Search for the cell housing the specified text and yield its (x, y) center coordinate. 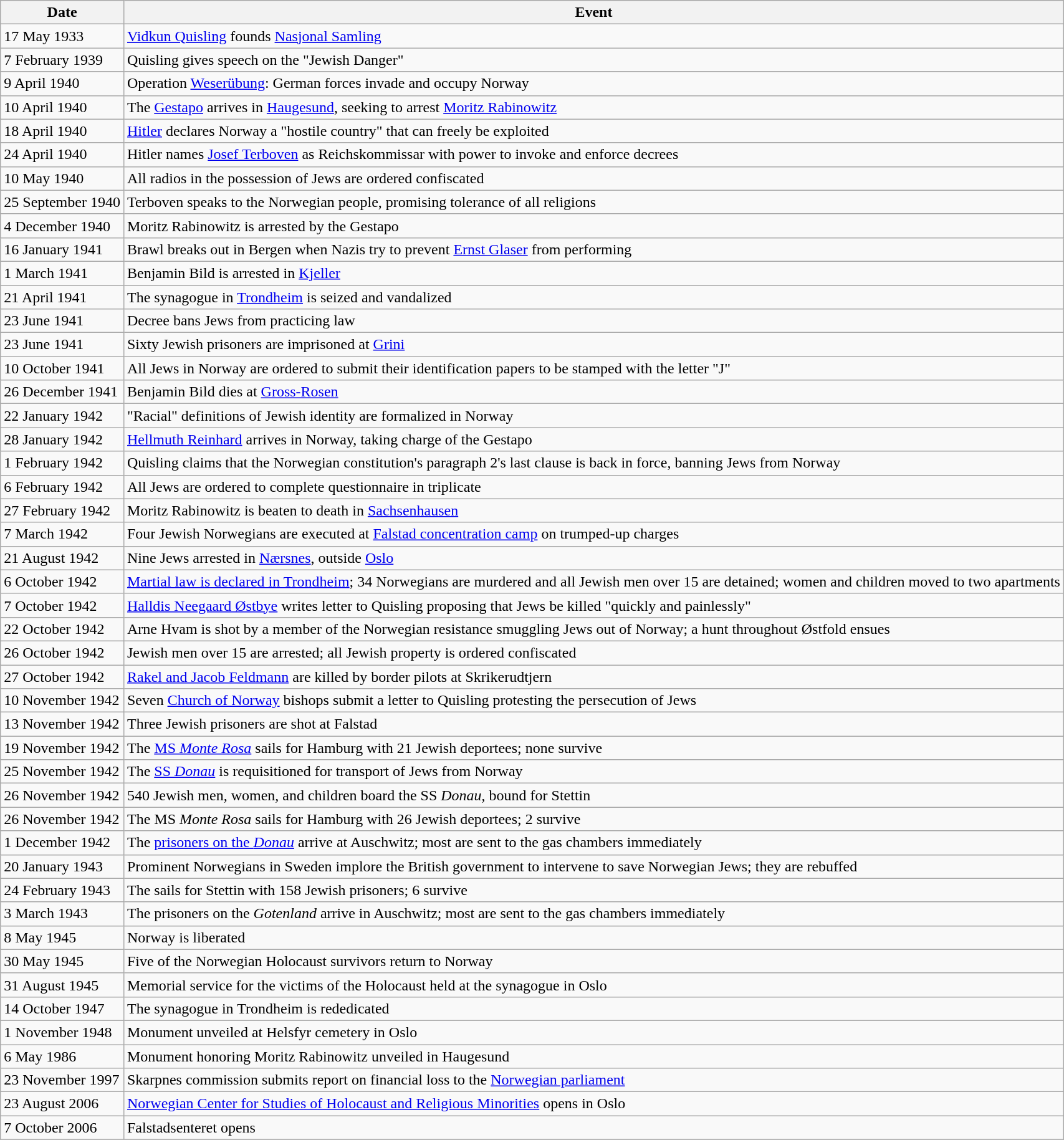
Halldis Neegaard Østbye writes letter to Quisling proposing that Jews be killed "quickly and painlessly" (593, 605)
30 May 1945 (62, 961)
Terboven speaks to the Norwegian people, promising tolerance of all religions (593, 202)
Sixty Jewish prisoners are imprisoned at Grini (593, 345)
26 December 1941 (62, 392)
Falstadsenteret opens (593, 1128)
The sails for Stettin with 158 Jewish prisoners; 6 survive (593, 890)
23 August 2006 (62, 1104)
1 November 1948 (62, 1032)
7 February 1939 (62, 60)
Four Jewish Norwegians are executed at Falstad concentration camp on trumped-up charges (593, 534)
18 April 1940 (62, 131)
25 September 1940 (62, 202)
6 February 1942 (62, 487)
Three Jewish prisoners are shot at Falstad (593, 724)
Brawl breaks out in Bergen when Nazis try to prevent Ernst Glaser from performing (593, 249)
Benjamin Bild dies at Gross-Rosen (593, 392)
8 May 1945 (62, 937)
The synagogue in Trondheim is seized and vandalized (593, 297)
10 May 1940 (62, 178)
1 March 1941 (62, 273)
The MS Monte Rosa sails for Hamburg with 26 Jewish deportees; 2 survive (593, 819)
7 October 2006 (62, 1128)
Decree bans Jews from practicing law (593, 321)
Moritz Rabinowitz is arrested by the Gestapo (593, 226)
4 December 1940 (62, 226)
26 October 1942 (62, 653)
Event (593, 12)
6 October 1942 (62, 582)
20 January 1943 (62, 866)
All Jews are ordered to complete questionnaire in triplicate (593, 487)
22 October 1942 (62, 629)
Arne Hvam is shot by a member of the Norwegian resistance smuggling Jews out of Norway; a hunt throughout Østfold ensues (593, 629)
Hitler names Josef Terboven as Reichskommissar with power to invoke and enforce decrees (593, 155)
7 March 1942 (62, 534)
14 October 1947 (62, 1008)
28 January 1942 (62, 439)
24 April 1940 (62, 155)
1 February 1942 (62, 463)
1 December 1942 (62, 843)
10 October 1941 (62, 368)
7 October 1942 (62, 605)
24 February 1943 (62, 890)
Quisling claims that the Norwegian constitution's paragraph 2's last clause is back in force, banning Jews from Norway (593, 463)
13 November 1942 (62, 724)
Martial law is declared in Trondheim; 34 Norwegians are murdered and all Jewish men over 15 are detained; women and children moved to two apartments (593, 582)
27 February 1942 (62, 510)
Date (62, 12)
3 March 1943 (62, 914)
16 January 1941 (62, 249)
31 August 1945 (62, 985)
17 May 1933 (62, 36)
Hitler declares Norway a "hostile country" that can freely be exploited (593, 131)
Memorial service for the victims of the Holocaust held at the synagogue in Oslo (593, 985)
Nine Jews arrested in Nærsnes, outside Oslo (593, 558)
Skarpnes commission submits report on financial loss to the Norwegian parliament (593, 1080)
The prisoners on the Gotenland arrive in Auschwitz; most are sent to the gas chambers immediately (593, 914)
Monument honoring Moritz Rabinowitz unveiled in Haugesund (593, 1056)
The SS Donau is requisitioned for transport of Jews from Norway (593, 772)
21 August 1942 (62, 558)
Rakel and Jacob Feldmann are killed by border pilots at Skrikerudtjern (593, 676)
"Racial" definitions of Jewish identity are formalized in Norway (593, 416)
6 May 1986 (62, 1056)
Five of the Norwegian Holocaust survivors return to Norway (593, 961)
Vidkun Quisling founds Nasjonal Samling (593, 36)
Prominent Norwegians in Sweden implore the British government to intervene to save Norwegian Jews; they are rebuffed (593, 866)
Operation Weserübung: German forces invade and occupy Norway (593, 84)
10 April 1940 (62, 107)
22 January 1942 (62, 416)
Moritz Rabinowitz is beaten to death in Sachsenhausen (593, 510)
23 November 1997 (62, 1080)
The prisoners on the Donau arrive at Auschwitz; most are sent to the gas chambers immediately (593, 843)
The Gestapo arrives in Haugesund, seeking to arrest Moritz Rabinowitz (593, 107)
Benjamin Bild is arrested in Kjeller (593, 273)
9 April 1940 (62, 84)
Norwegian Center for Studies of Holocaust and Religious Minorities opens in Oslo (593, 1104)
The synagogue in Trondheim is rededicated (593, 1008)
All radios in the possession of Jews are ordered confiscated (593, 178)
Jewish men over 15 are arrested; all Jewish property is ordered confiscated (593, 653)
540 Jewish men, women, and children board the SS Donau, bound for Stettin (593, 795)
The MS Monte Rosa sails for Hamburg with 21 Jewish deportees; none survive (593, 748)
Norway is liberated (593, 937)
All Jews in Norway are ordered to submit their identification papers to be stamped with the letter "J" (593, 368)
27 October 1942 (62, 676)
21 April 1941 (62, 297)
25 November 1942 (62, 772)
Seven Church of Norway bishops submit a letter to Quisling protesting the persecution of Jews (593, 701)
Quisling gives speech on the "Jewish Danger" (593, 60)
Hellmuth Reinhard arrives in Norway, taking charge of the Gestapo (593, 439)
19 November 1942 (62, 748)
10 November 1942 (62, 701)
Monument unveiled at Helsfyr cemetery in Oslo (593, 1032)
